From the cell containing the given text, extract its center point as [x, y] coordinate. 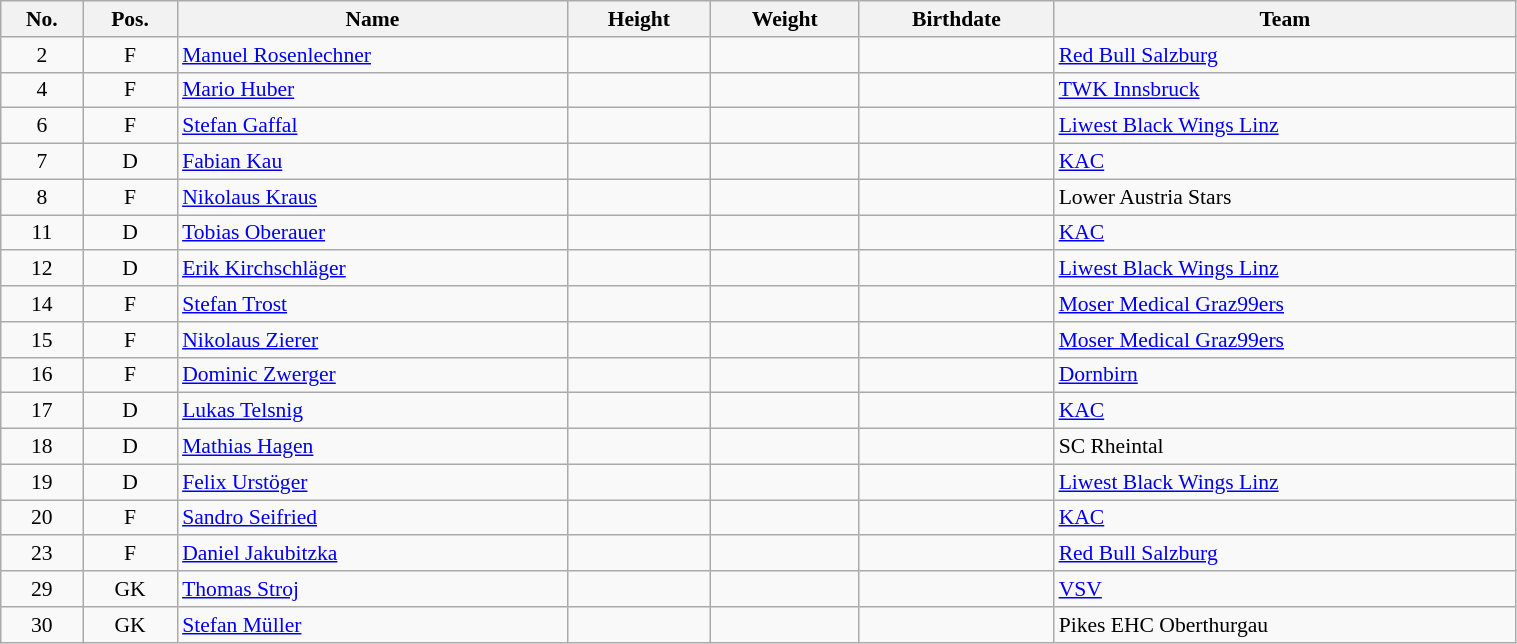
12 [42, 269]
29 [42, 589]
Pos. [130, 19]
Felix Urstöger [372, 482]
Stefan Gaffal [372, 126]
Tobias Oberauer [372, 233]
Mario Huber [372, 90]
Thomas Stroj [372, 589]
Lukas Telsnig [372, 411]
Manuel Rosenlechner [372, 55]
Pikes EHC Oberthurgau [1285, 625]
17 [42, 411]
Erik Kirchschläger [372, 269]
7 [42, 162]
Stefan Trost [372, 304]
No. [42, 19]
Nikolaus Zierer [372, 340]
11 [42, 233]
18 [42, 447]
VSV [1285, 589]
Team [1285, 19]
20 [42, 518]
Name [372, 19]
15 [42, 340]
30 [42, 625]
Dominic Zwerger [372, 375]
Fabian Kau [372, 162]
8 [42, 197]
19 [42, 482]
2 [42, 55]
Weight [784, 19]
4 [42, 90]
23 [42, 554]
SC Rheintal [1285, 447]
Sandro Seifried [372, 518]
Dornbirn [1285, 375]
6 [42, 126]
Stefan Müller [372, 625]
Birthdate [956, 19]
TWK Innsbruck [1285, 90]
16 [42, 375]
Nikolaus Kraus [372, 197]
Daniel Jakubitzka [372, 554]
14 [42, 304]
Mathias Hagen [372, 447]
Lower Austria Stars [1285, 197]
Height [639, 19]
